Locate the cell with the specified text and output its [X, Y] center coordinate. 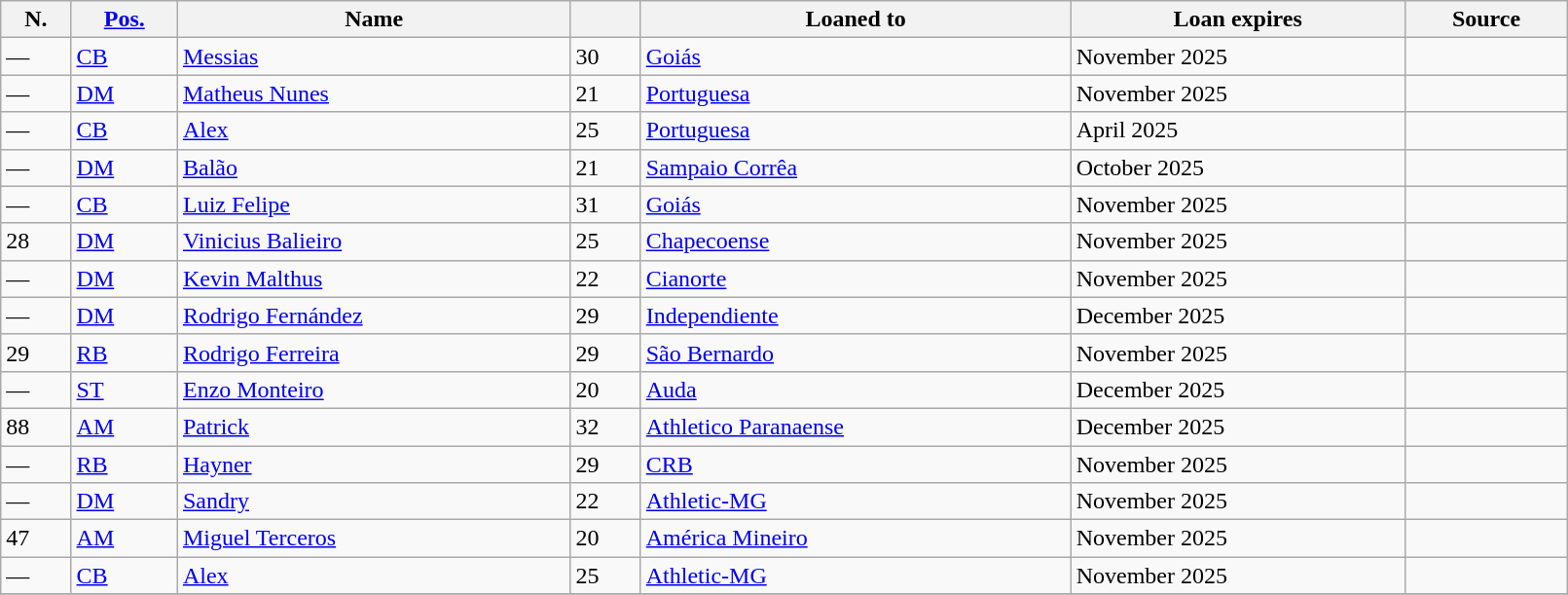
Vinicius Balieiro [374, 242]
31 [605, 205]
Pos. [125, 19]
Messias [374, 56]
Miguel Terceros [374, 539]
October 2025 [1238, 167]
Cianorte [856, 279]
São Bernardo [856, 353]
Kevin Malthus [374, 279]
47 [36, 539]
Matheus Nunes [374, 93]
ST [125, 390]
Name [374, 19]
Athletico Paranaense [856, 427]
April 2025 [1238, 130]
Balão [374, 167]
Rodrigo Ferreira [374, 353]
Hayner [374, 465]
Patrick [374, 427]
CRB [856, 465]
Chapecoense [856, 242]
Luiz Felipe [374, 205]
28 [36, 242]
Loan expires [1238, 19]
30 [605, 56]
Source [1486, 19]
88 [36, 427]
32 [605, 427]
Auda [856, 390]
Sandry [374, 502]
Enzo Monteiro [374, 390]
Independiente [856, 316]
N. [36, 19]
América Mineiro [856, 539]
Sampaio Corrêa [856, 167]
Loaned to [856, 19]
Rodrigo Fernández [374, 316]
